Extract the (X, Y) coordinate from the center of the cell holding the provided text.  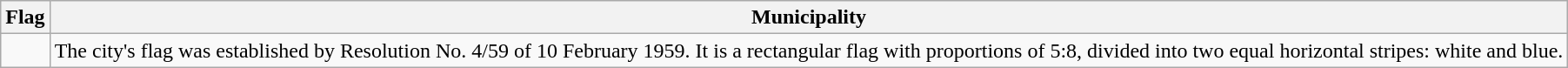
Municipality (809, 17)
Flag (25, 17)
